Output the [x, y] coordinate of the center of the cell containing the given text.  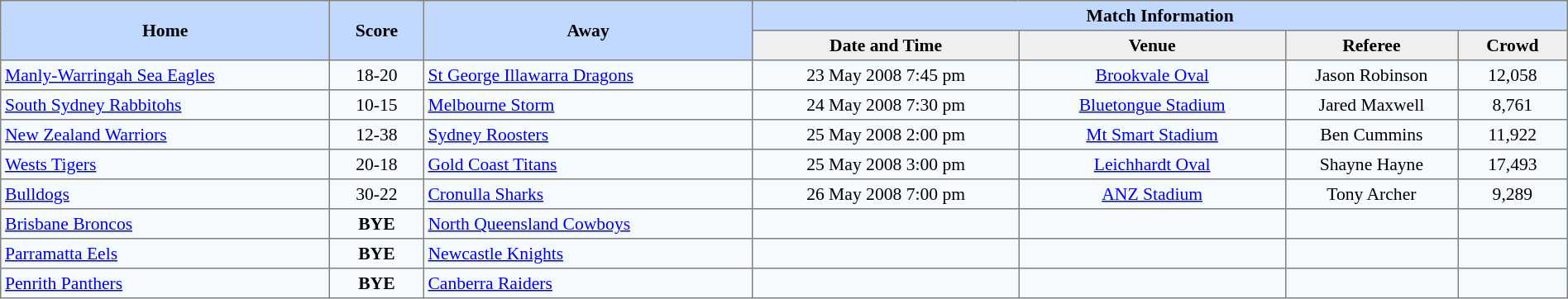
Match Information [1159, 16]
9,289 [1513, 194]
Score [377, 31]
24 May 2008 7:30 pm [886, 105]
20-18 [377, 164]
South Sydney Rabbitohs [165, 105]
Home [165, 31]
Newcastle Knights [588, 254]
Shayne Hayne [1371, 164]
Venue [1152, 45]
30-22 [377, 194]
Tony Archer [1371, 194]
Referee [1371, 45]
St George Illawarra Dragons [588, 75]
Bluetongue Stadium [1152, 105]
Bulldogs [165, 194]
Jared Maxwell [1371, 105]
ANZ Stadium [1152, 194]
26 May 2008 7:00 pm [886, 194]
New Zealand Warriors [165, 135]
Leichhardt Oval [1152, 164]
Mt Smart Stadium [1152, 135]
25 May 2008 3:00 pm [886, 164]
Ben Cummins [1371, 135]
23 May 2008 7:45 pm [886, 75]
Jason Robinson [1371, 75]
12,058 [1513, 75]
17,493 [1513, 164]
Gold Coast Titans [588, 164]
Wests Tigers [165, 164]
Manly-Warringah Sea Eagles [165, 75]
Sydney Roosters [588, 135]
10-15 [377, 105]
Cronulla Sharks [588, 194]
25 May 2008 2:00 pm [886, 135]
Canberra Raiders [588, 283]
18-20 [377, 75]
Melbourne Storm [588, 105]
Away [588, 31]
North Queensland Cowboys [588, 224]
Penrith Panthers [165, 283]
Brookvale Oval [1152, 75]
8,761 [1513, 105]
Brisbane Broncos [165, 224]
11,922 [1513, 135]
Crowd [1513, 45]
Parramatta Eels [165, 254]
12-38 [377, 135]
Date and Time [886, 45]
